Scan for the cell matching the given text and deliver its (X, Y) coordinate at center. 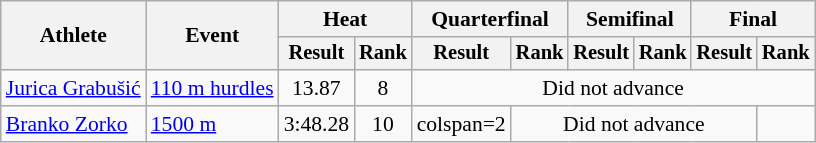
8 (383, 88)
Quarterfinal (490, 19)
13.87 (316, 88)
Branko Zorko (74, 124)
colspan=2 (462, 124)
Final (752, 19)
Heat (346, 19)
Event (212, 36)
1500 m (212, 124)
3:48.28 (316, 124)
110 m hurdles (212, 88)
Jurica Grabušić (74, 88)
Semifinal (630, 19)
10 (383, 124)
Athlete (74, 36)
